Return the (x, y) coordinate for the center point of the cell that contains the specified text.  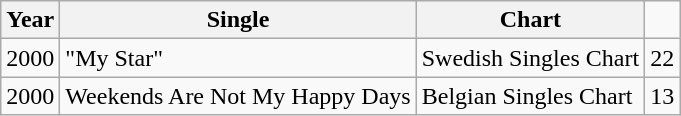
Single (238, 20)
Chart (530, 20)
Swedish Singles Chart (530, 58)
13 (662, 96)
Belgian Singles Chart (530, 96)
"My Star" (238, 58)
Weekends Are Not My Happy Days (238, 96)
22 (662, 58)
Year (30, 20)
